Find where the given text appears and provide that cell's center as [x, y] coordinate. 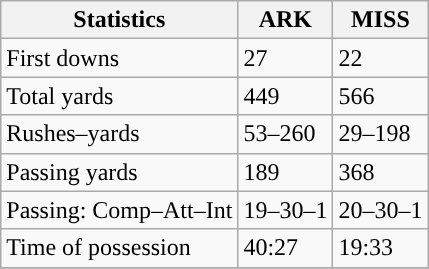
189 [286, 172]
53–260 [286, 134]
Rushes–yards [120, 134]
566 [380, 96]
368 [380, 172]
ARK [286, 20]
19:33 [380, 248]
Passing: Comp–Att–Int [120, 210]
22 [380, 58]
MISS [380, 20]
27 [286, 58]
40:27 [286, 248]
20–30–1 [380, 210]
449 [286, 96]
First downs [120, 58]
Statistics [120, 20]
Total yards [120, 96]
29–198 [380, 134]
Time of possession [120, 248]
19–30–1 [286, 210]
Passing yards [120, 172]
